Pinpoint the cell where the given text exists, returning its (X, Y) midpoint coordinate. 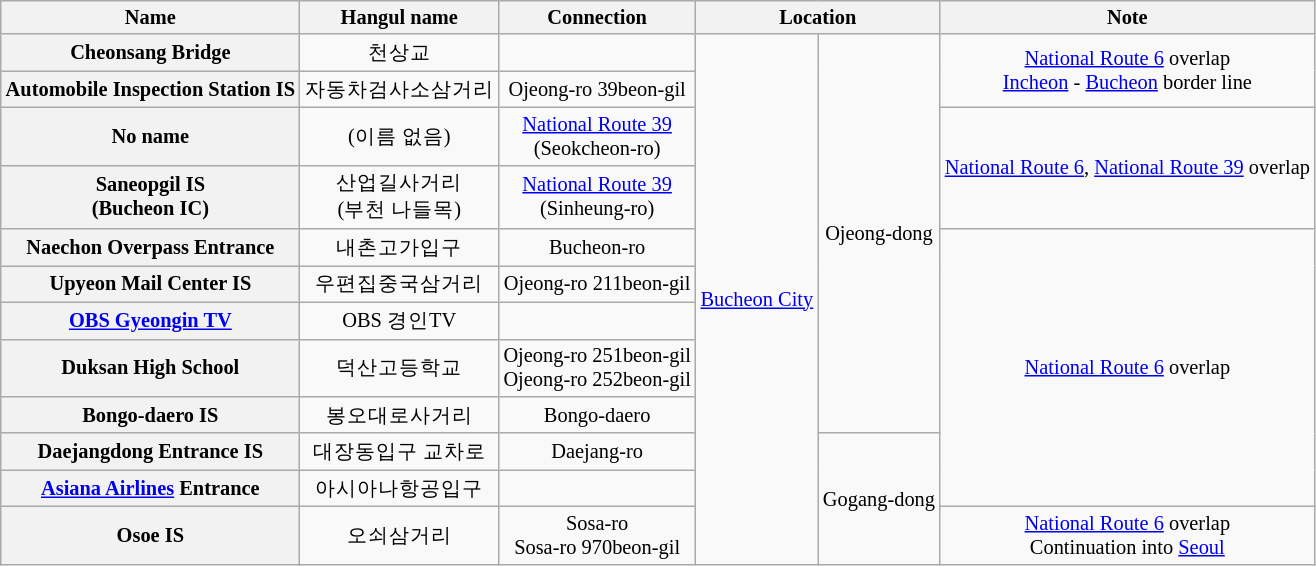
Bongo-daero (598, 414)
Ojeong-ro 211beon-gil (598, 284)
오쇠삼거리 (400, 535)
Upyeon Mail Center IS (150, 284)
Connection (598, 17)
Daejangdong Entrance IS (150, 452)
내촌고가입구 (400, 248)
Saneopgil IS(Bucheon IC) (150, 197)
Ojeong-ro 39beon-gil (598, 90)
Duksan High School (150, 368)
Ojeong-dong (879, 234)
Sosa-roSosa-ro 970beon-gil (598, 535)
Location (818, 17)
Bucheon City (757, 299)
천상교 (400, 52)
Daejang-ro (598, 452)
아시아나항공입구 (400, 488)
우편집중국삼거리 (400, 284)
Naechon Overpass Entrance (150, 248)
Asiana Airlines Entrance (150, 488)
OBS 경인TV (400, 320)
덕산고등학교 (400, 368)
No name (150, 136)
National Route 6 overlapIncheon - Bucheon border line (1128, 70)
Bucheon-ro (598, 248)
National Route 6 overlap (1128, 368)
National Route 6 overlapContinuation into Seoul (1128, 535)
Hangul name (400, 17)
Gogang-dong (879, 498)
National Route 39(Sinheung-ro) (598, 197)
Osoe IS (150, 535)
OBS Gyeongin TV (150, 320)
Cheonsang Bridge (150, 52)
National Route 6, National Route 39 overlap (1128, 168)
Ojeong-ro 251beon-gilOjeong-ro 252beon-gil (598, 368)
(이름 없음) (400, 136)
산업길사거리(부천 나들목) (400, 197)
Bongo-daero IS (150, 414)
봉오대로사거리 (400, 414)
National Route 39(Seokcheon-ro) (598, 136)
Name (150, 17)
대장동입구 교차로 (400, 452)
Note (1128, 17)
Automobile Inspection Station IS (150, 90)
자동차검사소삼거리 (400, 90)
